Determine the [X, Y] coordinate at the center of the cell enclosing the given text.  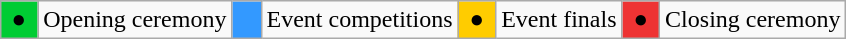
Opening ceremony [135, 20]
Event finals [559, 20]
Closing ceremony [753, 20]
Event competitions [360, 20]
